Detect which cell encompasses the target text, then output its (x, y) center coordinate. 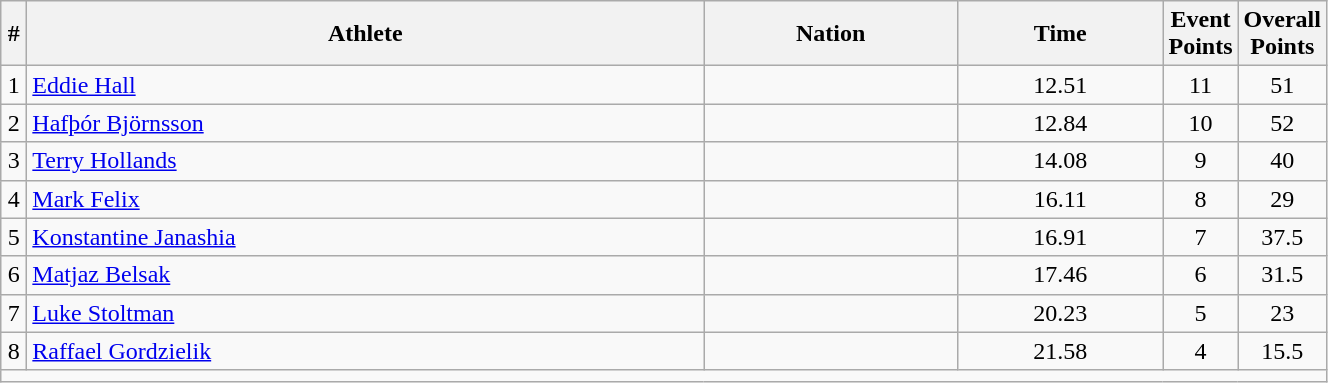
51 (1282, 85)
Luke Stoltman (366, 313)
Raffael Gordzielik (366, 351)
29 (1282, 199)
12.84 (1060, 123)
14.08 (1060, 161)
9 (1200, 161)
23 (1282, 313)
20.23 (1060, 313)
Time (1060, 34)
15.5 (1282, 351)
Terry Hollands (366, 161)
Mark Felix (366, 199)
16.11 (1060, 199)
12.51 (1060, 85)
40 (1282, 161)
Eddie Hall (366, 85)
17.46 (1060, 275)
52 (1282, 123)
1 (14, 85)
16.91 (1060, 237)
11 (1200, 85)
Nation (831, 34)
3 (14, 161)
2 (14, 123)
# (14, 34)
Hafþór Björnsson (366, 123)
Event Points (1200, 34)
37.5 (1282, 237)
21.58 (1060, 351)
Matjaz Belsak (366, 275)
Overall Points (1282, 34)
Athlete (366, 34)
10 (1200, 123)
31.5 (1282, 275)
Konstantine Janashia (366, 237)
